Pinpoint the cell where the given text exists, returning its [x, y] midpoint coordinate. 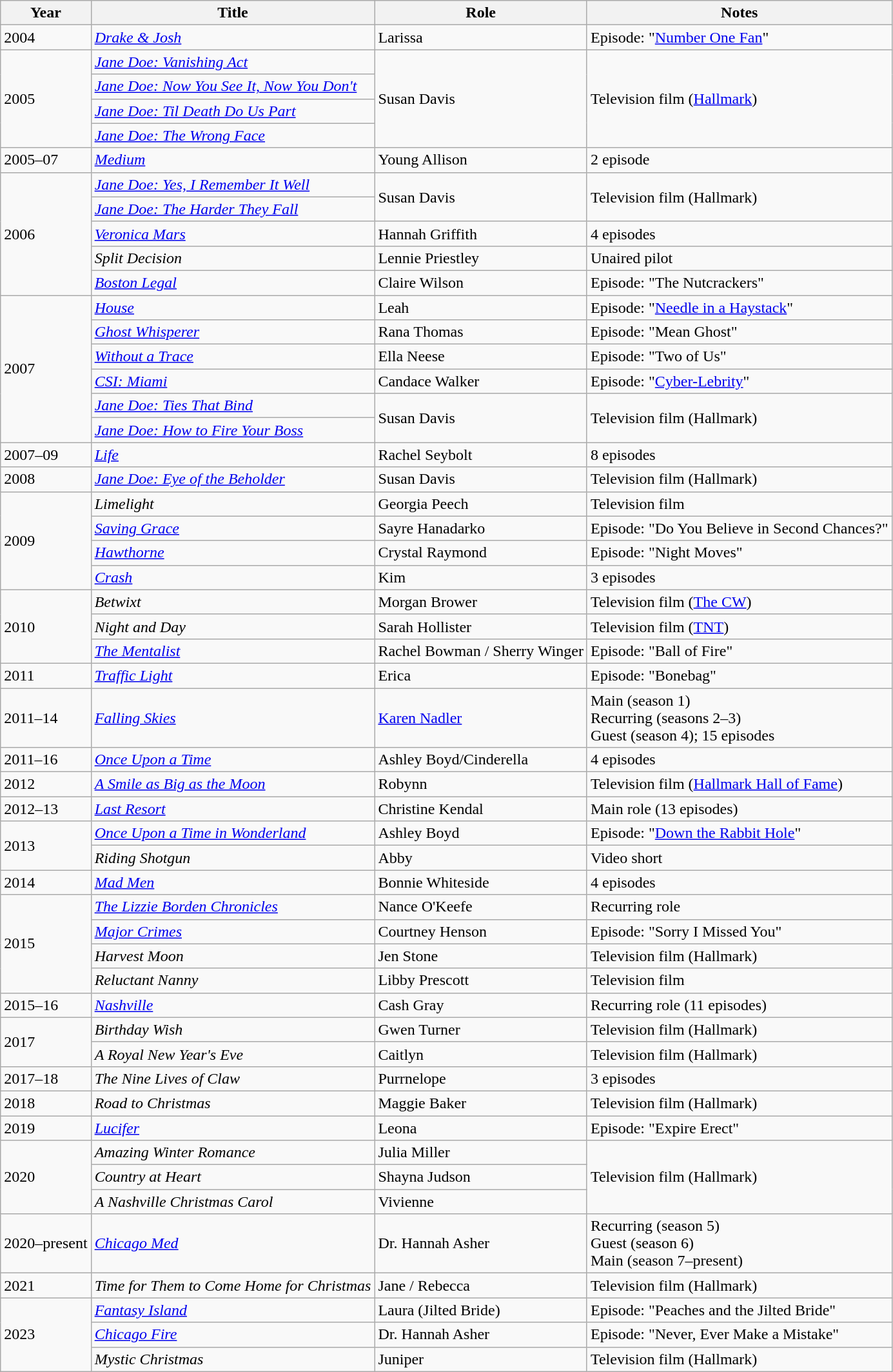
2023 [46, 1335]
Recurring role (11 episodes) [739, 1005]
Saving Grace [233, 528]
Georgia Peech [481, 504]
Video short [739, 858]
Jane Doe: Now You See It, Now You Don't [233, 86]
Split Decision [233, 258]
Limelight [233, 504]
Young Allison [481, 160]
Ghost Whisperer [233, 332]
Recurring (season 5) Guest (season 6) Main (season 7–present) [739, 1244]
Harvest Moon [233, 956]
The Lizzie Borden Chronicles [233, 907]
Episode: "Sorry I Missed You" [739, 931]
Caitlyn [481, 1054]
2004 [46, 37]
Erica [481, 675]
Once Upon a Time in Wonderland [233, 833]
Libby Prescott [481, 980]
Mystic Christmas [233, 1359]
Betwixt [233, 602]
The Mentalist [233, 651]
2020–present [46, 1244]
Notes [739, 13]
Unaired pilot [739, 258]
2005–07 [46, 160]
Nashville [233, 1005]
Mad Men [233, 882]
2011–14 [46, 717]
Ashley Boyd/Cinderella [481, 760]
2007–09 [46, 455]
Rachel Seybolt [481, 455]
Episode: "Number One Fan" [739, 37]
Gwen Turner [481, 1029]
Fantasy Island [233, 1310]
2012 [46, 784]
2012–13 [46, 809]
Drake & Josh [233, 37]
2017–18 [46, 1079]
Lennie Priestley [481, 258]
Candace Walker [481, 381]
2006 [46, 234]
2019 [46, 1128]
Reluctant Nanny [233, 980]
2007 [46, 369]
Jane Doe: Ties That Bind [233, 406]
Courtney Henson [481, 931]
Birthday Wish [233, 1029]
Jane Doe: The Harder They Fall [233, 209]
Sayre Hanadarko [481, 528]
Hawthorne [233, 553]
Country at Heart [233, 1177]
Episode: "Ball of Fire" [739, 651]
2017 [46, 1042]
Year [46, 13]
Karen Nadler [481, 717]
Television film (TNT) [739, 626]
Boston Legal [233, 283]
2020 [46, 1177]
2011 [46, 675]
CSI: Miami [233, 381]
Veronica Mars [233, 234]
Traffic Light [233, 675]
Cash Gray [481, 1005]
Jane Doe: Til Death Do Us Part [233, 111]
Episode: "Needle in a Haystack" [739, 308]
Life [233, 455]
A Nashville Christmas Carol [233, 1202]
Jane Doe: The Wrong Face [233, 135]
Episode: "Never, Ever Make a Mistake" [739, 1335]
Episode: "Night Moves" [739, 553]
2009 [46, 541]
Episode: "Down the Rabbit Hole" [739, 833]
Episode: "Expire Erect" [739, 1128]
A Royal New Year's Eve [233, 1054]
Time for Them to Come Home for Christmas [233, 1286]
A Smile as Big as the Moon [233, 784]
Jane / Rebecca [481, 1286]
Jane Doe: Eye of the Beholder [233, 479]
Night and Day [233, 626]
Vivienne [481, 1202]
Ashley Boyd [481, 833]
Episode: "The Nutcrackers" [739, 283]
Laura (Jilted Bride) [481, 1310]
Road to Christmas [233, 1103]
Main role (13 episodes) [739, 809]
2015 [46, 944]
Crash [233, 577]
Lucifer [233, 1128]
2 episode [739, 160]
Major Crimes [233, 931]
2021 [46, 1286]
Nance O'Keefe [481, 907]
Shayna Judson [481, 1177]
Episode: "Bonebag" [739, 675]
Leah [481, 308]
2005 [46, 99]
Larissa [481, 37]
2008 [46, 479]
Falling Skies [233, 717]
Purrnelope [481, 1079]
Leona [481, 1128]
2015–16 [46, 1005]
2014 [46, 882]
Morgan Brower [481, 602]
Chicago Fire [233, 1335]
Once Upon a Time [233, 760]
Recurring role [739, 907]
Episode: "Mean Ghost" [739, 332]
Without a Trace [233, 357]
Jane Doe: How to Fire Your Boss [233, 430]
Sarah Hollister [481, 626]
Episode: "Peaches and the Jilted Bride" [739, 1310]
Rachel Bowman / Sherry Winger [481, 651]
Episode: "Cyber-Lebrity" [739, 381]
Bonnie Whiteside [481, 882]
Chicago Med [233, 1244]
8 episodes [739, 455]
Main (season 1) Recurring (seasons 2–3) Guest (season 4); 15 episodes [739, 717]
Christine Kendal [481, 809]
Title [233, 13]
Television film (Hallmark Hall of Fame) [739, 784]
2010 [46, 626]
2018 [46, 1103]
2013 [46, 846]
Television film (The CW) [739, 602]
House [233, 308]
Episode: "Do You Believe in Second Chances?" [739, 528]
Abby [481, 858]
Rana Thomas [481, 332]
Crystal Raymond [481, 553]
Role [481, 13]
Medium [233, 160]
Julia Miller [481, 1153]
Last Resort [233, 809]
Episode: "Two of Us" [739, 357]
Riding Shotgun [233, 858]
Jen Stone [481, 956]
Jane Doe: Yes, I Remember It Well [233, 184]
Robynn [481, 784]
Claire Wilson [481, 283]
Kim [481, 577]
Ella Neese [481, 357]
Jane Doe: Vanishing Act [233, 62]
Amazing Winter Romance [233, 1153]
Juniper [481, 1359]
The Nine Lives of Claw [233, 1079]
Maggie Baker [481, 1103]
2011–16 [46, 760]
Hannah Griffith [481, 234]
